Extract the [x, y] coordinate from the center of the cell holding the provided text.  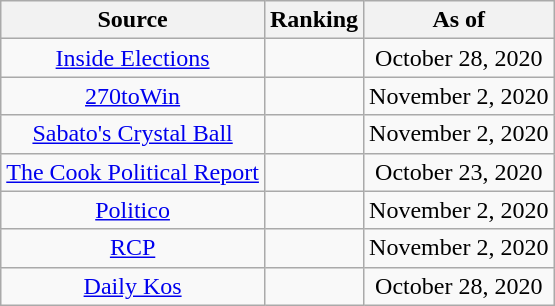
270toWin [133, 96]
Source [133, 20]
Ranking [314, 20]
RCP [133, 248]
October 23, 2020 [459, 172]
Inside Elections [133, 58]
Sabato's Crystal Ball [133, 134]
As of [459, 20]
Daily Kos [133, 286]
Politico [133, 210]
The Cook Political Report [133, 172]
